For the text-containing cell, return its midpoint in [X, Y] coordinate format. 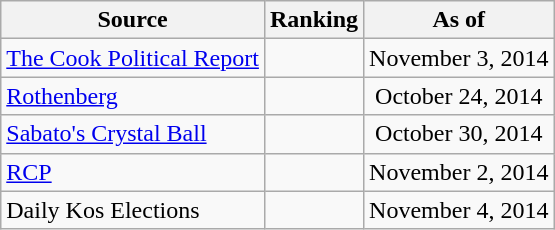
November 3, 2014 [459, 58]
Rothenberg [133, 96]
The Cook Political Report [133, 58]
RCP [133, 172]
As of [459, 20]
October 24, 2014 [459, 96]
November 2, 2014 [459, 172]
Ranking [314, 20]
Sabato's Crystal Ball [133, 134]
October 30, 2014 [459, 134]
Source [133, 20]
Daily Kos Elections [133, 210]
November 4, 2014 [459, 210]
